Locate the cell with the specified text and output its (x, y) center coordinate. 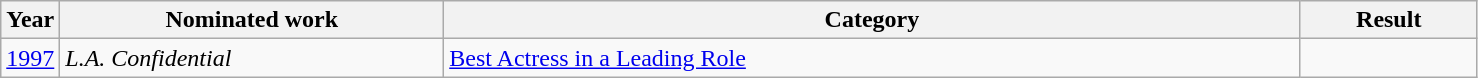
L.A. Confidential (252, 58)
Nominated work (252, 20)
Category (872, 20)
Year (30, 20)
1997 (30, 58)
Result (1388, 20)
Best Actress in a Leading Role (872, 58)
